For the text-containing cell, return its midpoint in (x, y) coordinate format. 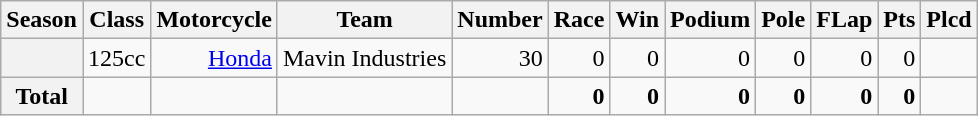
Team (364, 20)
30 (500, 58)
Race (579, 20)
FLap (844, 20)
Number (500, 20)
Total (42, 96)
Honda (214, 58)
Pts (900, 20)
Pole (784, 20)
Motorcycle (214, 20)
Class (116, 20)
Plcd (949, 20)
Win (638, 20)
Mavin Industries (364, 58)
Podium (710, 20)
125cc (116, 58)
Season (42, 20)
